Capture the cell that displays the provided text and extract its [x, y] central coordinate. 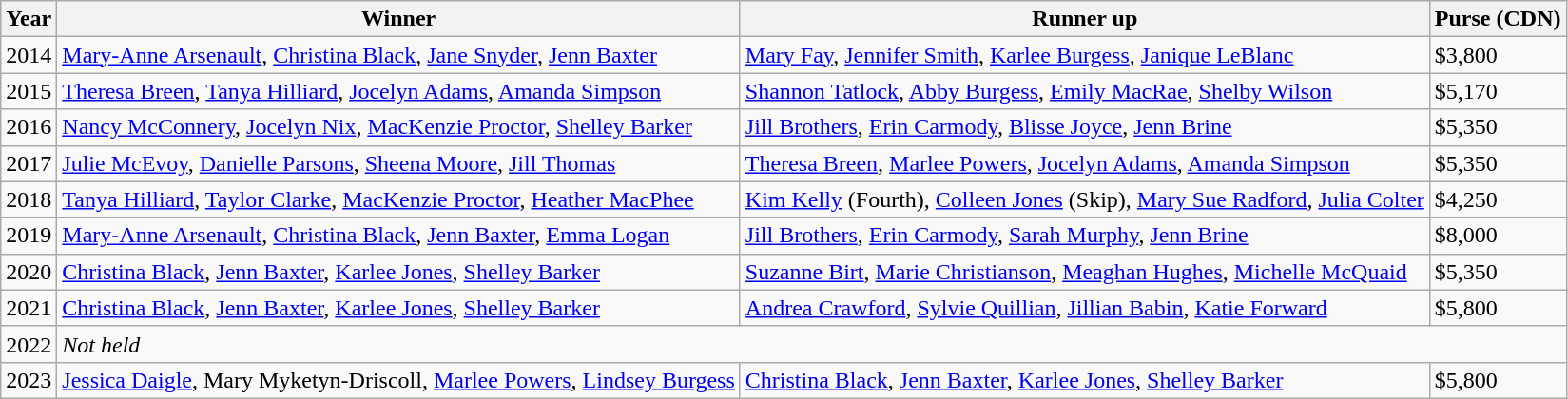
Mary-Anne Arsenault, Christina Black, Jenn Baxter, Emma Logan [398, 236]
2018 [29, 199]
$4,250 [1498, 199]
Jessica Daigle, Mary Myketyn-Driscoll, Marlee Powers, Lindsey Burgess [398, 380]
2023 [29, 380]
$3,800 [1498, 55]
2016 [29, 127]
Jill Brothers, Erin Carmody, Blisse Joyce, Jenn Brine [1084, 127]
Nancy McConnery, Jocelyn Nix, MacKenzie Proctor, Shelley Barker [398, 127]
Theresa Breen, Tanya Hilliard, Jocelyn Adams, Amanda Simpson [398, 91]
2022 [29, 344]
2015 [29, 91]
Purse (CDN) [1498, 19]
Runner up [1084, 19]
2019 [29, 236]
2014 [29, 55]
Suzanne Birt, Marie Christianson, Meaghan Hughes, Michelle McQuaid [1084, 272]
2021 [29, 308]
Theresa Breen, Marlee Powers, Jocelyn Adams, Amanda Simpson [1084, 163]
Shannon Tatlock, Abby Burgess, Emily MacRae, Shelby Wilson [1084, 91]
Year [29, 19]
Julie McEvoy, Danielle Parsons, Sheena Moore, Jill Thomas [398, 163]
$5,170 [1498, 91]
Andrea Crawford, Sylvie Quillian, Jillian Babin, Katie Forward [1084, 308]
Winner [398, 19]
2017 [29, 163]
2020 [29, 272]
Kim Kelly (Fourth), Colleen Jones (Skip), Mary Sue Radford, Julia Colter [1084, 199]
Not held [812, 344]
Mary-Anne Arsenault, Christina Black, Jane Snyder, Jenn Baxter [398, 55]
Jill Brothers, Erin Carmody, Sarah Murphy, Jenn Brine [1084, 236]
Tanya Hilliard, Taylor Clarke, MacKenzie Proctor, Heather MacPhee [398, 199]
$8,000 [1498, 236]
Mary Fay, Jennifer Smith, Karlee Burgess, Janique LeBlanc [1084, 55]
